Pinpoint the cell where the given text exists, returning its [x, y] midpoint coordinate. 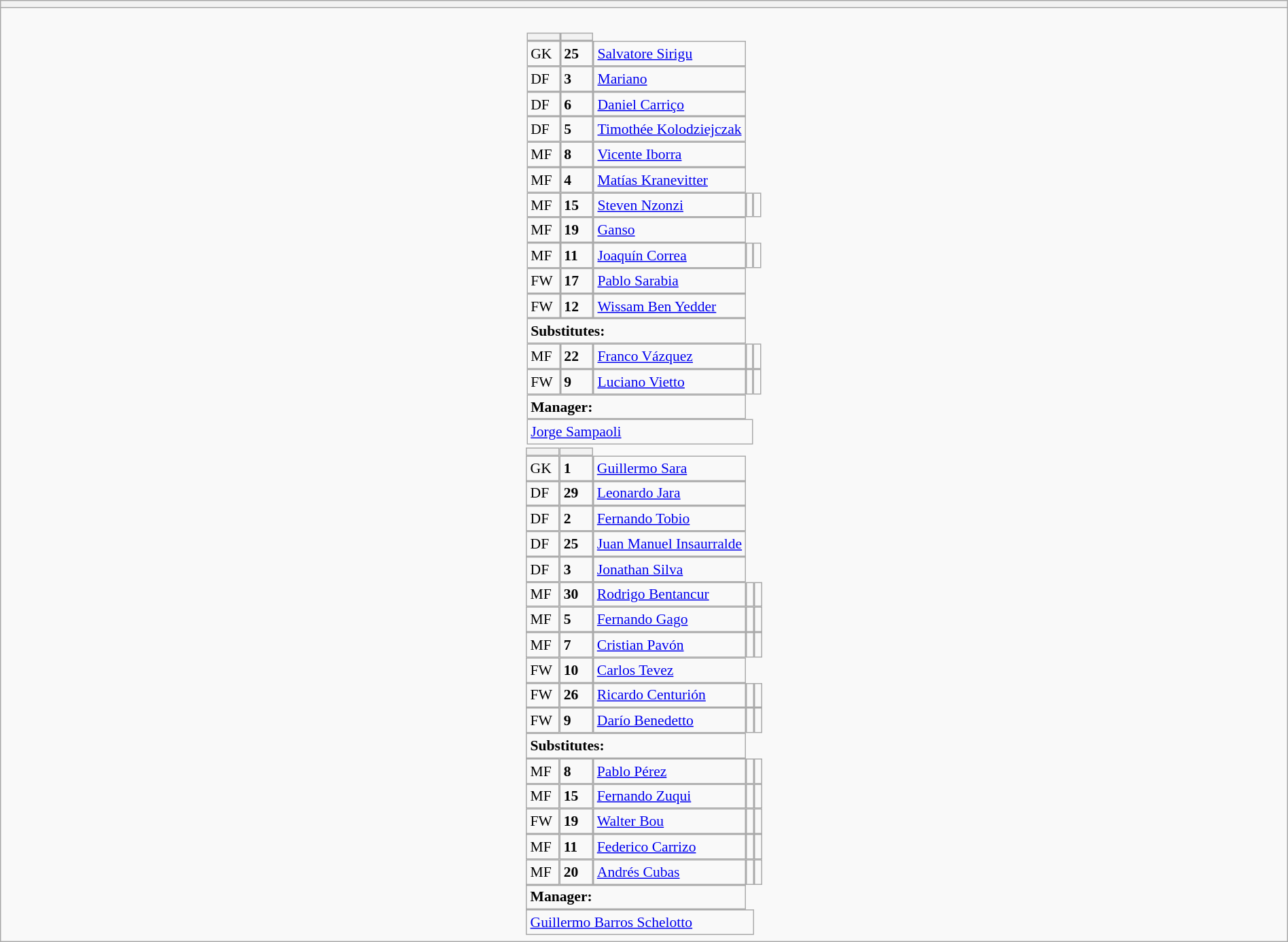
Fernando Gago [670, 620]
Fernando Tobio [670, 518]
26 [576, 695]
Guillermo Barros Schelotto [640, 922]
Leonardo Jara [670, 493]
Rodrigo Bentancur [670, 594]
Cristian Pavón [670, 644]
1 [576, 468]
Franco Vázquez [670, 356]
Andrés Cubas [670, 871]
Guillermo Sara [670, 468]
Carlos Tevez [670, 670]
Walter Bou [670, 821]
Vicente Iborra [670, 155]
12 [577, 306]
4 [577, 179]
6 [577, 105]
Joaquín Correa [670, 256]
Mariano [670, 79]
Ricardo Centurión [670, 695]
29 [576, 493]
17 [577, 280]
2 [576, 518]
Jorge Sampaoli [640, 432]
10 [576, 670]
20 [576, 871]
Salvatore Sirigu [670, 53]
Daniel Carriço [670, 105]
7 [576, 644]
Fernando Zuqui [670, 797]
Luciano Vietto [670, 382]
Steven Nzonzi [670, 205]
Matías Kranevitter [670, 179]
Federico Carrizo [670, 847]
Pablo Sarabia [670, 280]
Darío Benedetto [670, 720]
Wissam Ben Yedder [670, 306]
Timothée Kolodziejczak [670, 129]
30 [576, 594]
Ganso [670, 230]
22 [577, 356]
Jonathan Silva [670, 570]
Pablo Pérez [670, 771]
Juan Manuel Insaurralde [670, 544]
